Extract the (X, Y) coordinate from the center of the cell holding the provided text.  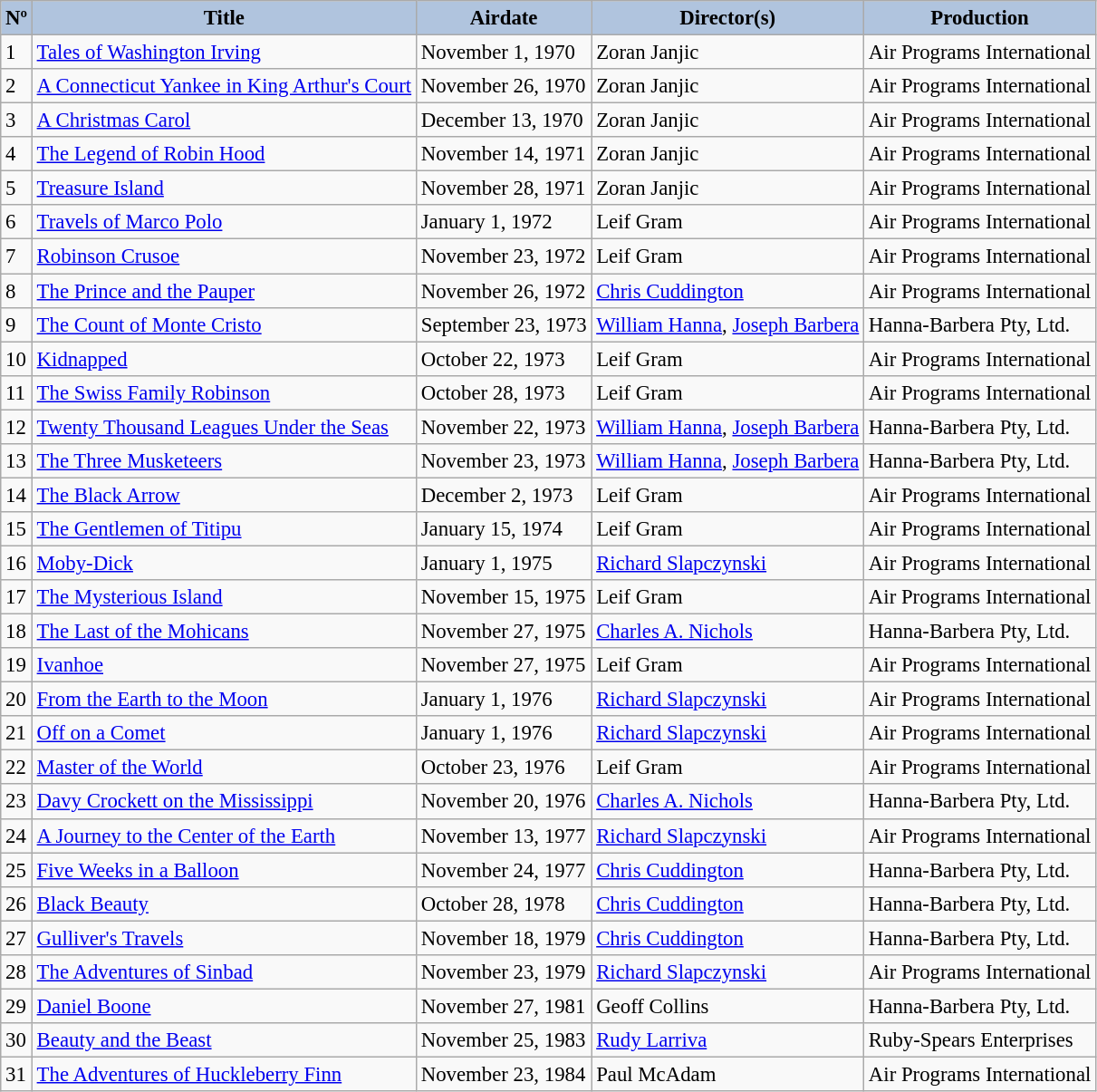
The Mysterious Island (224, 597)
Beauty and the Beast (224, 1040)
Davy Crockett on the Mississippi (224, 802)
Treasure Island (224, 188)
November 28, 1971 (504, 188)
The Swiss Family Robinson (224, 392)
The Count of Monte Cristo (224, 324)
November 20, 1976 (504, 802)
Five Weeks in a Balloon (224, 870)
14 (16, 495)
18 (16, 632)
29 (16, 1006)
7 (16, 256)
13 (16, 461)
Ivanhoe (224, 665)
The Adventures of Huckleberry Finn (224, 1074)
A Connecticut Yankee in King Arthur's Court (224, 86)
Nº (16, 18)
12 (16, 427)
From the Earth to the Moon (224, 700)
Moby-Dick (224, 563)
November 18, 1979 (504, 938)
A Journey to the Center of the Earth (224, 836)
Geoff Collins (728, 1006)
Paul McAdam (728, 1074)
Master of the World (224, 768)
5 (16, 188)
Black Beauty (224, 904)
December 13, 1970 (504, 121)
30 (16, 1040)
10 (16, 359)
17 (16, 597)
26 (16, 904)
November 22, 1973 (504, 427)
31 (16, 1074)
November 14, 1971 (504, 154)
November 23, 1972 (504, 256)
November 25, 1983 (504, 1040)
23 (16, 802)
Ruby-Spears Enterprises (980, 1040)
October 28, 1978 (504, 904)
Off on a Comet (224, 733)
3 (16, 121)
November 15, 1975 (504, 597)
November 26, 1970 (504, 86)
January 15, 1974 (504, 529)
December 2, 1973 (504, 495)
January 1, 1972 (504, 222)
The Three Musketeers (224, 461)
The Last of the Mohicans (224, 632)
The Prince and the Pauper (224, 291)
11 (16, 392)
November 23, 1979 (504, 972)
Robinson Crusoe (224, 256)
Kidnapped (224, 359)
16 (16, 563)
Daniel Boone (224, 1006)
Production (980, 18)
November 23, 1973 (504, 461)
1 (16, 53)
8 (16, 291)
A Christmas Carol (224, 121)
20 (16, 700)
Gulliver's Travels (224, 938)
15 (16, 529)
Tales of Washington Irving (224, 53)
The Black Arrow (224, 495)
The Adventures of Sinbad (224, 972)
Rudy Larriva (728, 1040)
2 (16, 86)
9 (16, 324)
22 (16, 768)
October 22, 1973 (504, 359)
4 (16, 154)
Airdate (504, 18)
November 13, 1977 (504, 836)
January 1, 1975 (504, 563)
19 (16, 665)
November 23, 1984 (504, 1074)
24 (16, 836)
November 24, 1977 (504, 870)
6 (16, 222)
Director(s) (728, 18)
November 26, 1972 (504, 291)
October 23, 1976 (504, 768)
The Legend of Robin Hood (224, 154)
28 (16, 972)
November 27, 1981 (504, 1006)
Title (224, 18)
21 (16, 733)
The Gentlemen of Titipu (224, 529)
Twenty Thousand Leagues Under the Seas (224, 427)
November 1, 1970 (504, 53)
October 28, 1973 (504, 392)
Travels of Marco Polo (224, 222)
September 23, 1973 (504, 324)
25 (16, 870)
27 (16, 938)
